Provide the (x, y) coordinate of the cell's center where the given text is located.  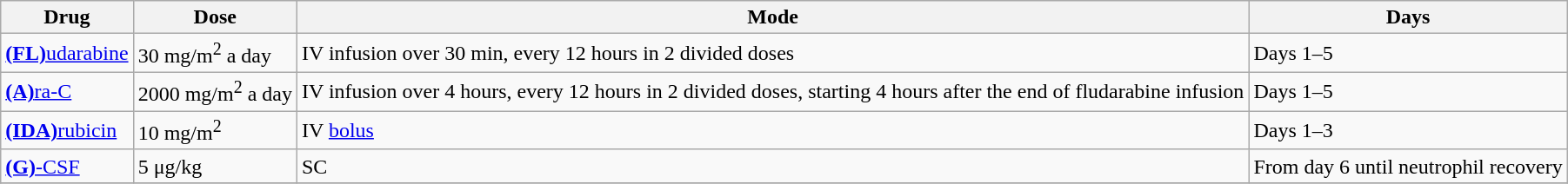
IV bolus (772, 130)
10 mg/m2 (215, 130)
(IDA)rubicin (67, 130)
From day 6 until neutrophil recovery (1408, 166)
5 μg/kg (215, 166)
IV infusion over 30 min, every 12 hours in 2 divided doses (772, 54)
SC (772, 166)
2000 mg/m2 a day (215, 92)
(FL)udarabine (67, 54)
Mode (772, 17)
Days (1408, 17)
30 mg/m2 a day (215, 54)
IV infusion over 4 hours, every 12 hours in 2 divided doses, starting 4 hours after the end of fludarabine infusion (772, 92)
Drug (67, 17)
Days 1–3 (1408, 130)
Dose (215, 17)
(G)-CSF (67, 166)
(A)ra-C (67, 92)
